Provide the [X, Y] coordinate of the cell's center where the given text is located.  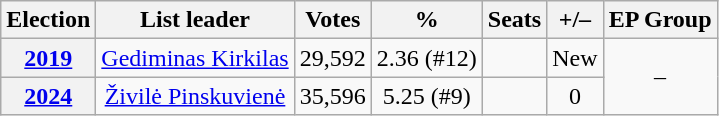
5.25 (#9) [426, 96]
Election [48, 20]
2.36 (#12) [426, 58]
0 [575, 96]
2019 [48, 58]
29,592 [332, 58]
35,596 [332, 96]
List leader [195, 20]
Gediminas Kirkilas [195, 58]
Votes [332, 20]
% [426, 20]
– [660, 77]
+/– [575, 20]
2024 [48, 96]
New [575, 58]
Živilė Pinskuvienė [195, 96]
EP Group [660, 20]
Seats [514, 20]
